Provide the [X, Y] coordinate of the cell's center where the given text is located.  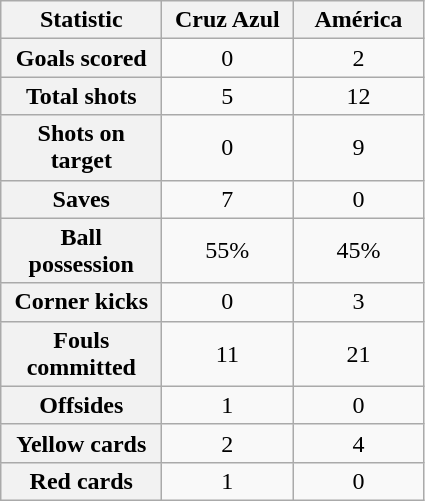
Yellow cards [82, 443]
Saves [82, 199]
América [358, 20]
Offsides [82, 405]
12 [358, 96]
Cruz Azul [228, 20]
Total shots [82, 96]
21 [358, 354]
55% [228, 250]
45% [358, 250]
Goals scored [82, 58]
5 [228, 96]
Red cards [82, 481]
7 [228, 199]
Statistic [82, 20]
Shots on target [82, 148]
3 [358, 302]
9 [358, 148]
4 [358, 443]
Fouls committed [82, 354]
Corner kicks [82, 302]
11 [228, 354]
Ball possession [82, 250]
